Pinpoint the cell where the given text exists, returning its (X, Y) midpoint coordinate. 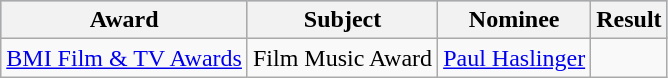
Award (124, 20)
BMI Film & TV Awards (124, 58)
Result (629, 20)
Subject (342, 20)
Nominee (514, 20)
Film Music Award (342, 58)
Paul Haslinger (514, 58)
